From the cell containing the given text, extract its center point as [x, y] coordinate. 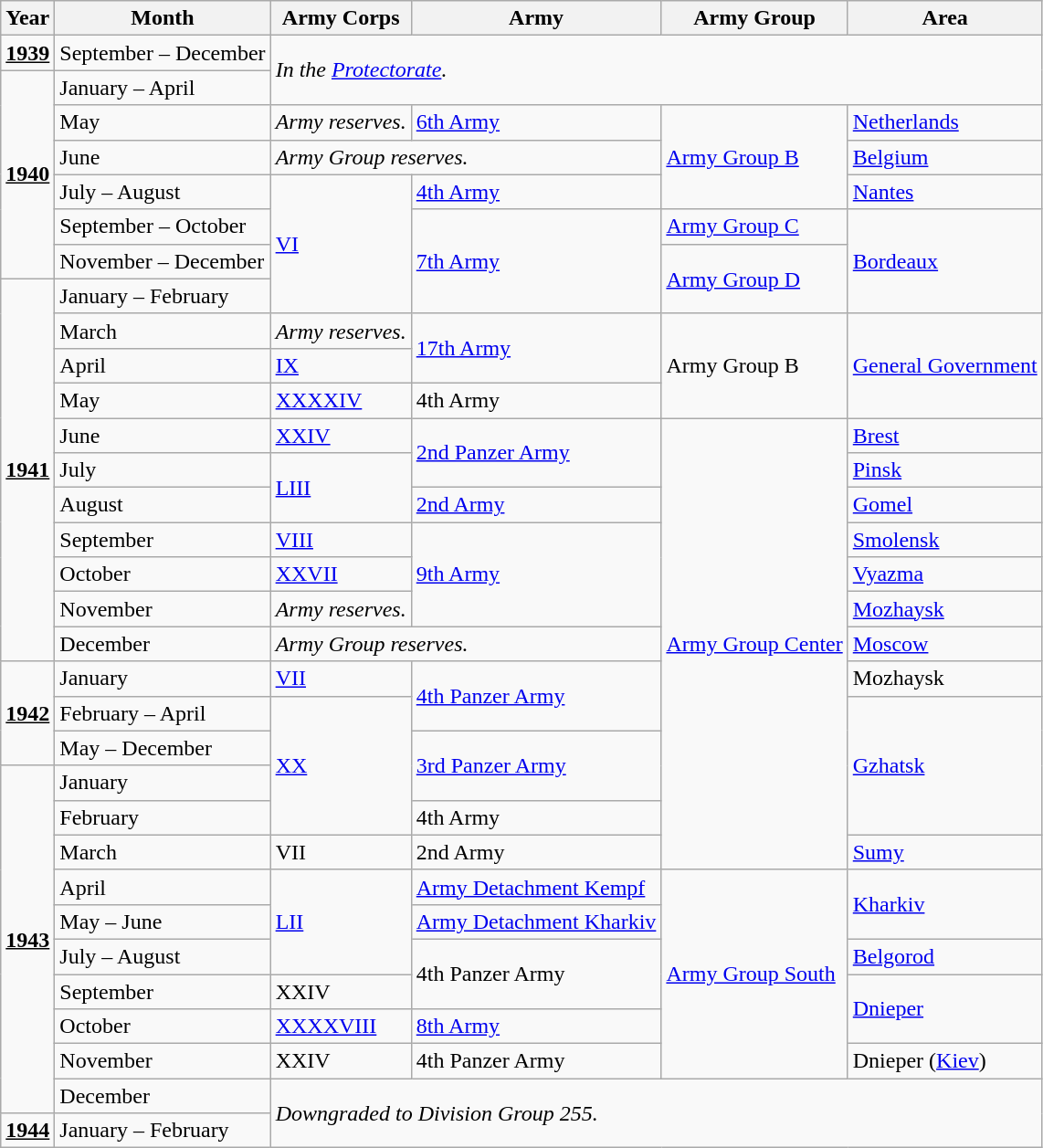
LII [341, 922]
1939 [27, 53]
Downgraded to Division Group 255. [656, 1113]
May – December [163, 748]
Army Group [754, 18]
Smolensk [944, 540]
Kharkiv [944, 904]
Month [163, 18]
7th Army [536, 261]
6th Army [536, 122]
2nd Panzer Army [536, 453]
XXXXVIII [341, 1027]
XXXXIV [341, 400]
Pinsk [944, 470]
Army Group D [754, 279]
Army Group C [754, 226]
VI [341, 244]
1944 [27, 1131]
September – December [163, 53]
August [163, 505]
IX [341, 365]
General Government [944, 365]
8th Army [536, 1027]
November – December [163, 261]
Year [27, 18]
Army Corps [341, 18]
January – April [163, 88]
February [163, 817]
1942 [27, 713]
February – April [163, 713]
May – June [163, 922]
Area [944, 18]
In the Protectorate. [656, 70]
Moscow [944, 644]
1940 [27, 174]
Army Detachment Kempf [536, 887]
Belgorod [944, 956]
3rd Panzer Army [536, 765]
1941 [27, 469]
Belgium [944, 157]
Gomel [944, 505]
July [163, 470]
Dnieper [944, 1008]
9th Army [536, 574]
September – October [163, 226]
Sumy [944, 852]
VIII [341, 540]
Nantes [944, 192]
Army Group Center [754, 645]
Bordeaux [944, 261]
Dnieper (Kiev) [944, 1061]
1943 [27, 939]
LIII [341, 488]
Army Detachment Kharkiv [536, 922]
Army Group South [754, 974]
Netherlands [944, 122]
XX [341, 765]
XXVII [341, 574]
Vyazma [944, 574]
Brest [944, 436]
17th Army [536, 348]
Gzhatsk [944, 765]
Army [536, 18]
